Return the [X, Y] coordinate for the center point of the cell that contains the specified text.  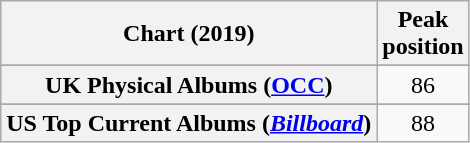
88 [423, 123]
86 [423, 85]
Chart (2019) [189, 34]
US Top Current Albums (Billboard) [189, 123]
Peakposition [423, 34]
UK Physical Albums (OCC) [189, 85]
